Capture the cell that displays the provided text and extract its [x, y] central coordinate. 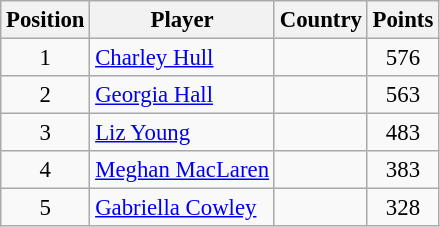
Position [46, 20]
Player [182, 20]
4 [46, 170]
Georgia Hall [182, 95]
Meghan MacLaren [182, 170]
Gabriella Cowley [182, 208]
576 [402, 58]
Charley Hull [182, 58]
2 [46, 95]
Liz Young [182, 133]
3 [46, 133]
328 [402, 208]
483 [402, 133]
5 [46, 208]
Points [402, 20]
1 [46, 58]
Country [320, 20]
563 [402, 95]
383 [402, 170]
